Return [X, Y] of the center of cell containing provided text 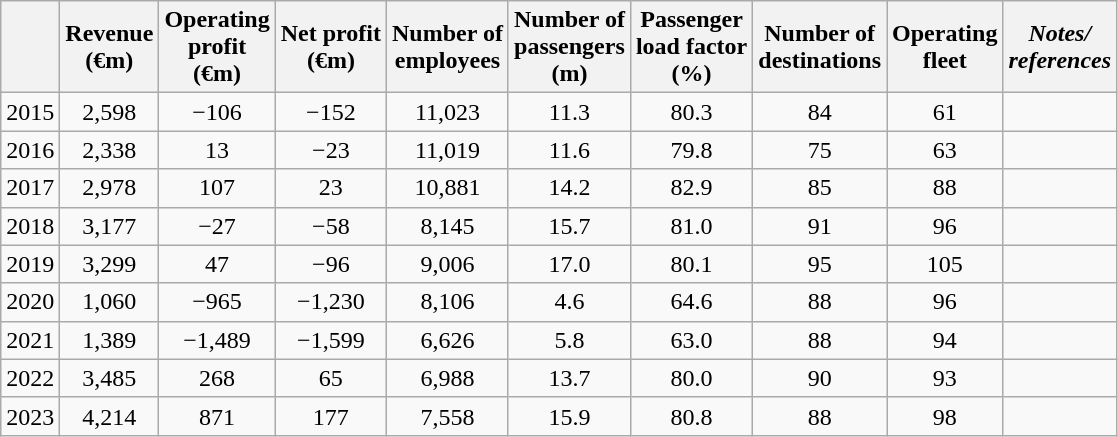
64.6 [691, 302]
90 [820, 378]
3,299 [110, 264]
15.7 [569, 226]
Passengerload factor(%) [691, 47]
8,145 [448, 226]
2,978 [110, 188]
61 [945, 112]
75 [820, 150]
13.7 [569, 378]
98 [945, 416]
1,389 [110, 340]
8,106 [448, 302]
−106 [217, 112]
5.8 [569, 340]
177 [330, 416]
47 [217, 264]
3,177 [110, 226]
−27 [217, 226]
14.2 [569, 188]
2023 [30, 416]
63.0 [691, 340]
Number ofpassengers(m) [569, 47]
871 [217, 416]
−1,599 [330, 340]
−58 [330, 226]
94 [945, 340]
93 [945, 378]
1,060 [110, 302]
107 [217, 188]
2018 [30, 226]
2016 [30, 150]
80.8 [691, 416]
95 [820, 264]
6,988 [448, 378]
2022 [30, 378]
63 [945, 150]
65 [330, 378]
9,006 [448, 264]
80.1 [691, 264]
2017 [30, 188]
11,019 [448, 150]
2,598 [110, 112]
2021 [30, 340]
Number ofemployees [448, 47]
−965 [217, 302]
Net profit(€m) [330, 47]
4,214 [110, 416]
15.9 [569, 416]
4.6 [569, 302]
91 [820, 226]
84 [820, 112]
−23 [330, 150]
2019 [30, 264]
2015 [30, 112]
11.3 [569, 112]
85 [820, 188]
6,626 [448, 340]
Revenue(€m) [110, 47]
23 [330, 188]
13 [217, 150]
17.0 [569, 264]
2,338 [110, 150]
Operatingfleet [945, 47]
Number ofdestinations [820, 47]
82.9 [691, 188]
3,485 [110, 378]
80.0 [691, 378]
Operatingprofit(€m) [217, 47]
7,558 [448, 416]
2020 [30, 302]
−1,489 [217, 340]
11.6 [569, 150]
10,881 [448, 188]
−152 [330, 112]
79.8 [691, 150]
81.0 [691, 226]
80.3 [691, 112]
−96 [330, 264]
11,023 [448, 112]
Notes/references [1060, 47]
105 [945, 264]
−1,230 [330, 302]
268 [217, 378]
